Find where the given text appears and provide that cell's center as [X, Y] coordinate. 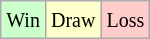
Win [24, 20]
Loss [126, 20]
Draw [72, 20]
